Locate the cell with the specified text and output its (x, y) center coordinate. 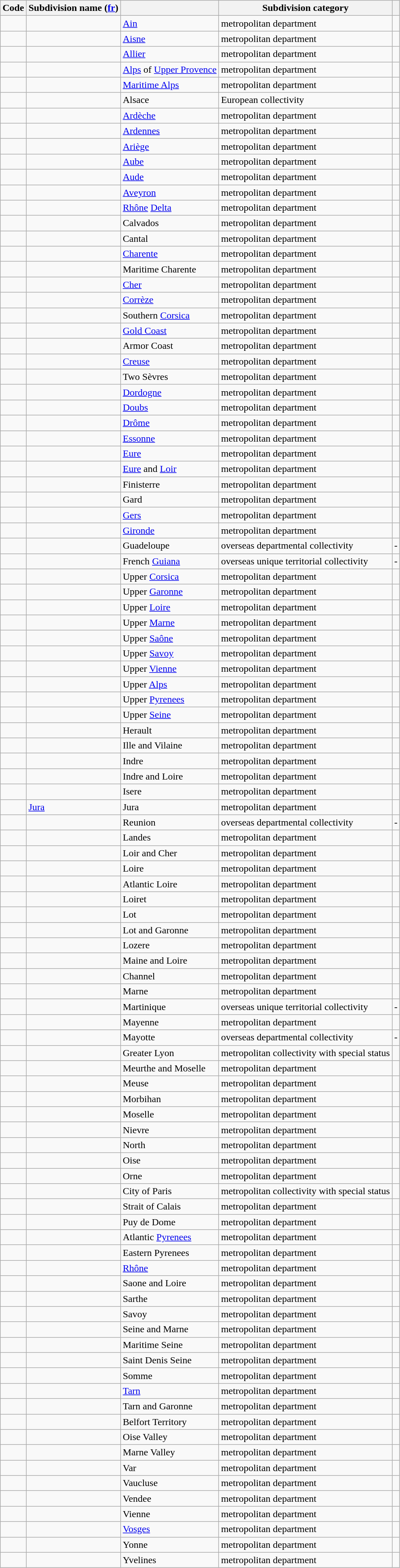
Charente (170, 254)
Alsace (170, 100)
Marne Valley (170, 1453)
Alps of Upper Provence (170, 69)
Ardèche (170, 115)
Eure (170, 454)
Tarn and Garonne (170, 1406)
Two Sèvres (170, 377)
Puy de Dome (170, 1222)
Aube (170, 161)
Yonne (170, 1545)
Greater Lyon (170, 1053)
Yvelines (170, 1560)
Nievre (170, 1130)
Upper Pyrenees (170, 700)
Atlantic Pyrenees (170, 1237)
Herault (170, 730)
Rhône (170, 1268)
Cher (170, 285)
Corrèze (170, 300)
Sarthe (170, 1299)
French Guiana (170, 561)
Aveyron (170, 193)
Subdivision name (fr) (73, 8)
Mayenne (170, 1022)
Savoy (170, 1314)
Rhône Delta (170, 208)
Gold Coast (170, 331)
City of Paris (170, 1191)
Upper Saône (170, 638)
Ille and Vilaine (170, 746)
Finisterre (170, 484)
Vendee (170, 1499)
Upper Corsica (170, 576)
Ardennes (170, 131)
Tarn (170, 1391)
Reunion (170, 822)
Isere (170, 792)
Martinique (170, 1007)
Loiret (170, 899)
Cantal (170, 239)
Gers (170, 515)
Upper Savoy (170, 653)
Drôme (170, 423)
Creuse (170, 361)
Somme (170, 1375)
Marne (170, 992)
Essonne (170, 438)
Saint Denis Seine (170, 1360)
Upper Garonne (170, 592)
Channel (170, 976)
Belfort Territory (170, 1421)
Southern Corsica (170, 315)
Subdivision category (306, 8)
Mayotte (170, 1038)
Meuse (170, 1084)
Eastern Pyrenees (170, 1253)
Maritime Alps (170, 85)
Upper Marne (170, 623)
Loire (170, 868)
Allier (170, 54)
Orne (170, 1176)
Doubs (170, 407)
Lot and Garonne (170, 930)
Code (13, 8)
Upper Alps (170, 684)
Lot (170, 914)
Guadeloupe (170, 546)
Ariège (170, 146)
Vienne (170, 1514)
Indre and Loire (170, 776)
Strait of Calais (170, 1207)
Lozere (170, 945)
Seine and Marne (170, 1329)
North (170, 1145)
Armor Coast (170, 346)
Upper Seine (170, 715)
Vosges (170, 1529)
Upper Vienne (170, 669)
Atlantic Loire (170, 884)
European collectivity (306, 100)
Morbihan (170, 1099)
Loir and Cher (170, 853)
Dordogne (170, 392)
Oise Valley (170, 1437)
Moselle (170, 1114)
Maritime Charente (170, 269)
Aisne (170, 39)
Gironde (170, 530)
Gard (170, 500)
Calvados (170, 223)
Oise (170, 1160)
Vaucluse (170, 1483)
Meurthe and Moselle (170, 1068)
Maritime Seine (170, 1345)
Var (170, 1468)
Eure and Loir (170, 469)
Aude (170, 177)
Saone and Loire (170, 1283)
Indre (170, 761)
Landes (170, 838)
Ain (170, 23)
Maine and Loire (170, 961)
Upper Loire (170, 607)
